Scan for the cell matching the given text and deliver its (x, y) coordinate at center. 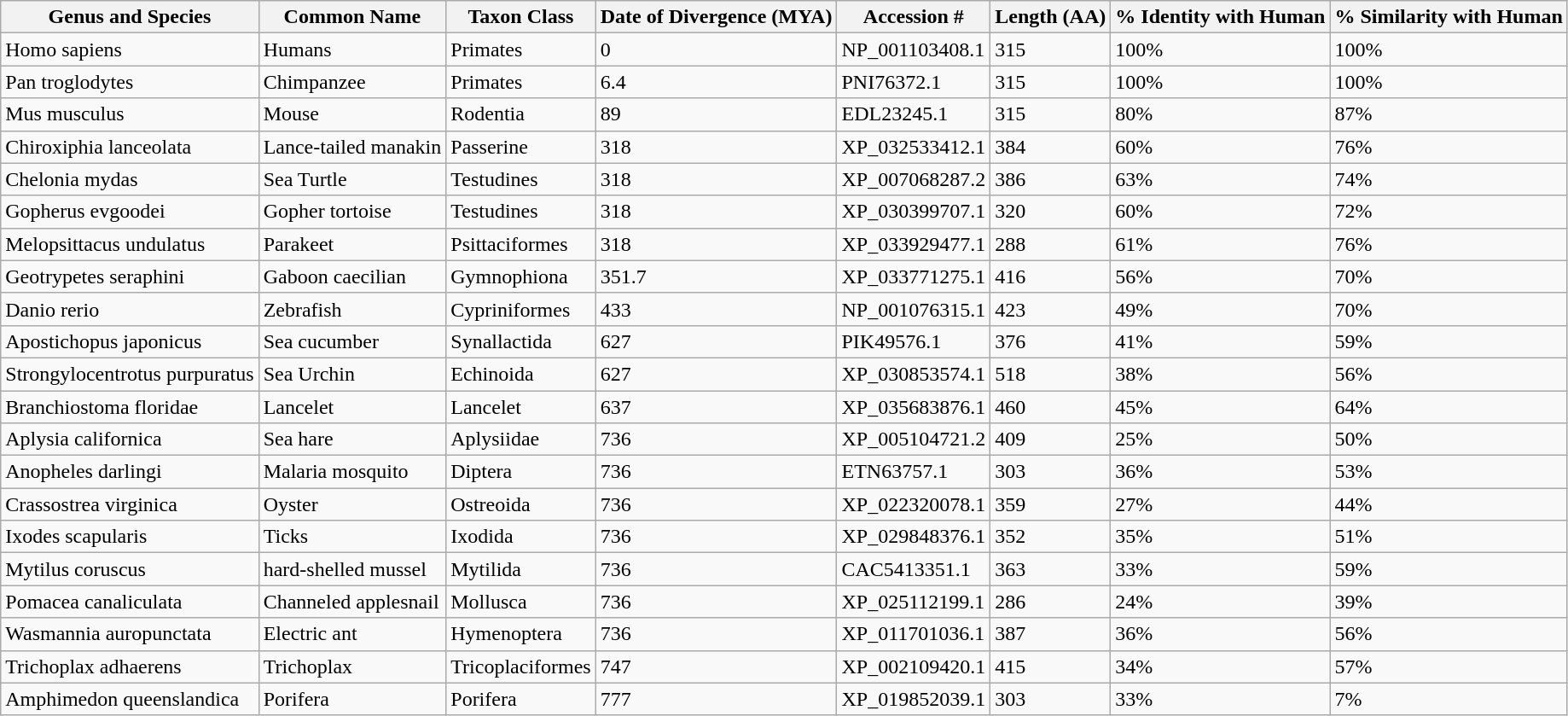
NP_001076315.1 (914, 309)
423 (1051, 309)
hard-shelled mussel (352, 569)
87% (1449, 114)
777 (717, 699)
Taxon Class (520, 17)
XP_033771275.1 (914, 277)
352 (1051, 537)
34% (1220, 667)
286 (1051, 602)
Echinoida (520, 374)
38% (1220, 374)
359 (1051, 504)
Lance-tailed manakin (352, 147)
Passerine (520, 147)
64% (1449, 407)
XP_022320078.1 (914, 504)
Mus musculus (130, 114)
351.7 (717, 277)
0 (717, 49)
39% (1449, 602)
460 (1051, 407)
NP_001103408.1 (914, 49)
Chimpanzee (352, 82)
XP_030853574.1 (914, 374)
74% (1449, 179)
EDL23245.1 (914, 114)
Geotrypetes seraphini (130, 277)
288 (1051, 244)
XP_005104721.2 (914, 439)
433 (717, 309)
Crassostrea virginica (130, 504)
Mytilida (520, 569)
45% (1220, 407)
49% (1220, 309)
25% (1220, 439)
XP_030399707.1 (914, 212)
Tricoplaciformes (520, 667)
Ixodida (520, 537)
27% (1220, 504)
Anopheles darlingi (130, 472)
Rodentia (520, 114)
Sea hare (352, 439)
63% (1220, 179)
Trichoplax (352, 667)
XP_033929477.1 (914, 244)
416 (1051, 277)
Aplysia californica (130, 439)
7% (1449, 699)
35% (1220, 537)
518 (1051, 374)
6.4 (717, 82)
Aplysiidae (520, 439)
PIK49576.1 (914, 341)
Humans (352, 49)
Sea Turtle (352, 179)
Strongylocentrotus purpuratus (130, 374)
Channeled applesnail (352, 602)
Chelonia mydas (130, 179)
XP_002109420.1 (914, 667)
387 (1051, 634)
Pomacea canaliculata (130, 602)
409 (1051, 439)
Electric ant (352, 634)
376 (1051, 341)
80% (1220, 114)
Ostreoida (520, 504)
89 (717, 114)
Parakeet (352, 244)
61% (1220, 244)
44% (1449, 504)
CAC5413351.1 (914, 569)
PNI76372.1 (914, 82)
Ixodes scapularis (130, 537)
Common Name (352, 17)
41% (1220, 341)
Amphimedon queenslandica (130, 699)
72% (1449, 212)
Zebrafish (352, 309)
XP_007068287.2 (914, 179)
Gaboon caecilian (352, 277)
Gopher tortoise (352, 212)
Danio rerio (130, 309)
Genus and Species (130, 17)
Melopsittacus undulatus (130, 244)
363 (1051, 569)
Accession # (914, 17)
Ticks (352, 537)
415 (1051, 667)
53% (1449, 472)
50% (1449, 439)
Chiroxiphia lanceolata (130, 147)
Homo sapiens (130, 49)
Sea Urchin (352, 374)
51% (1449, 537)
57% (1449, 667)
ETN63757.1 (914, 472)
384 (1051, 147)
320 (1051, 212)
XP_025112199.1 (914, 602)
Date of Divergence (MYA) (717, 17)
Psittaciformes (520, 244)
Trichoplax adhaerens (130, 667)
Sea cucumber (352, 341)
XP_019852039.1 (914, 699)
Mouse (352, 114)
% Identity with Human (1220, 17)
Apostichopus japonicus (130, 341)
Diptera (520, 472)
Oyster (352, 504)
Mollusca (520, 602)
XP_029848376.1 (914, 537)
Length (AA) (1051, 17)
637 (717, 407)
XP_032533412.1 (914, 147)
Gymnophiona (520, 277)
Branchiostoma floridae (130, 407)
Malaria mosquito (352, 472)
Pan troglodytes (130, 82)
24% (1220, 602)
747 (717, 667)
XP_011701036.1 (914, 634)
Mytilus coruscus (130, 569)
Wasmannia auropunctata (130, 634)
386 (1051, 179)
XP_035683876.1 (914, 407)
Cypriniformes (520, 309)
% Similarity with Human (1449, 17)
Gopherus evgoodei (130, 212)
Hymenoptera (520, 634)
Synallactida (520, 341)
